Scan for the cell matching the given text and deliver its [X, Y] coordinate at center. 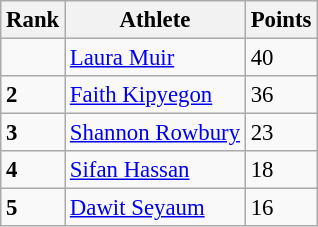
4 [33, 170]
Points [280, 20]
Laura Muir [156, 58]
40 [280, 58]
16 [280, 208]
Shannon Rowbury [156, 133]
3 [33, 133]
Faith Kipyegon [156, 95]
Dawit Seyaum [156, 208]
36 [280, 95]
23 [280, 133]
Athlete [156, 20]
5 [33, 208]
Rank [33, 20]
Sifan Hassan [156, 170]
2 [33, 95]
18 [280, 170]
